Output the [x, y] coordinate of the center of the cell containing the given text.  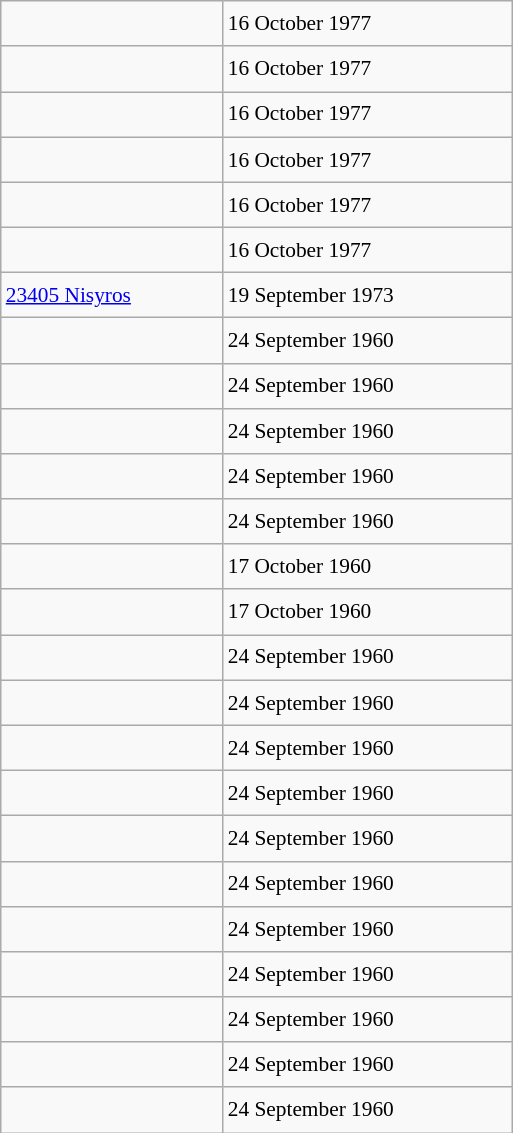
23405 Nisyros [112, 296]
19 September 1973 [368, 296]
